From the cell containing the given text, extract its center point as [X, Y] coordinate. 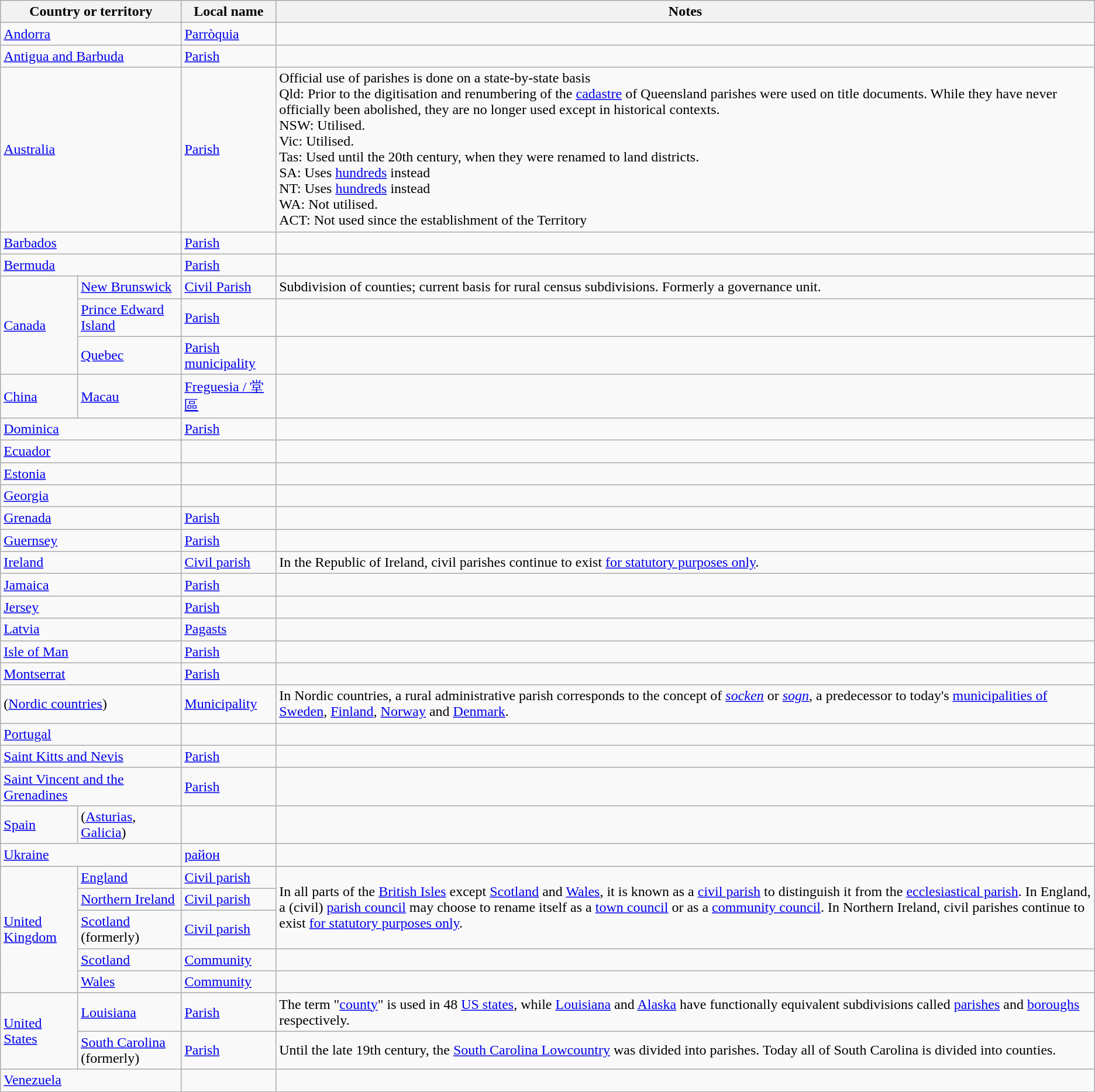
(Asturias, Galicia) [130, 825]
Pagasts [229, 629]
Wales [130, 982]
South Carolina (formerly) [130, 1050]
Australia [91, 150]
New Brunswick [130, 287]
Northern Ireland [130, 900]
Spain [39, 825]
Dominica [91, 429]
Louisiana [130, 1012]
England [130, 877]
(Nordic countries) [91, 704]
Parish municipality [229, 356]
Subdivision of counties; current basis for rural census subdivisions. Formerly a governance unit. [686, 287]
Until the late 19th century, the South Carolina Lowcountry was divided into parishes. Today all of South Carolina is divided into counties. [686, 1050]
Grenada [91, 518]
China [39, 396]
Ukraine [91, 855]
Jamaica [91, 585]
район [229, 855]
In the Republic of Ireland, civil parishes continue to exist for statutory purposes only. [686, 563]
Georgia [91, 496]
Venezuela [91, 1080]
Estonia [91, 473]
United States [39, 1031]
Ireland [91, 563]
Country or territory [91, 12]
Scotland [130, 960]
Barbados [91, 243]
Guernsey [91, 540]
Freguesia / 堂區 [229, 396]
United Kingdom [39, 929]
Local name [229, 12]
Parròquia [229, 34]
Isle of Man [91, 652]
Ecuador [91, 451]
Notes [686, 12]
Macau [130, 396]
Quebec [130, 356]
Municipality [229, 704]
Canada [39, 325]
Scotland (formerly) [130, 930]
Saint Vincent and the Grenadines [91, 786]
Prince Edward Island [130, 317]
Montserrat [91, 674]
Bermuda [91, 265]
Civil Parish [229, 287]
Jersey [91, 607]
Latvia [91, 629]
Saint Kitts and Nevis [91, 756]
Antigua and Barbuda [91, 56]
Portugal [91, 734]
Andorra [91, 34]
